Detect which cell encompasses the target text, then output its (x, y) center coordinate. 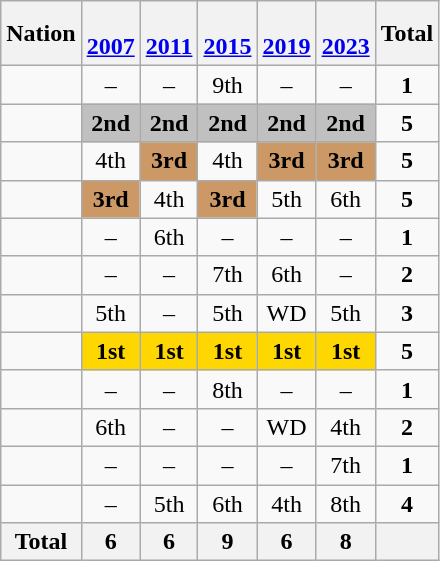
9 (228, 542)
2015 (228, 34)
4 (407, 503)
9th (228, 85)
8 (346, 542)
3 (407, 313)
2007 (110, 34)
Nation (41, 34)
2023 (346, 34)
2011 (169, 34)
2019 (286, 34)
